Pinpoint the cell where the given text exists, returning its [x, y] midpoint coordinate. 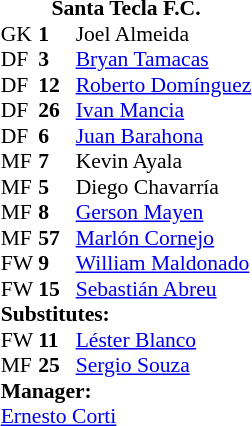
Sergio Souza [164, 365]
6 [57, 135]
26 [57, 110]
1 [57, 33]
Manager: [126, 390]
25 [57, 365]
Kevin Ayala [164, 161]
Gerson Mayen [164, 212]
Marlón Cornejo [164, 237]
Diego Chavarría [164, 186]
Substitutes: [126, 314]
Ivan Mancia [164, 110]
9 [57, 263]
William Maldonado [164, 263]
11 [57, 339]
Joel Almeida [164, 33]
15 [57, 288]
3 [57, 59]
Juan Barahona [164, 135]
5 [57, 186]
Bryan Tamacas [164, 59]
8 [57, 212]
7 [57, 161]
12 [57, 84]
GK [20, 33]
Roberto Domínguez [164, 84]
Sebastián Abreu [164, 288]
57 [57, 237]
Léster Blanco [164, 339]
